Pinpoint the cell where the given text exists, returning its (x, y) midpoint coordinate. 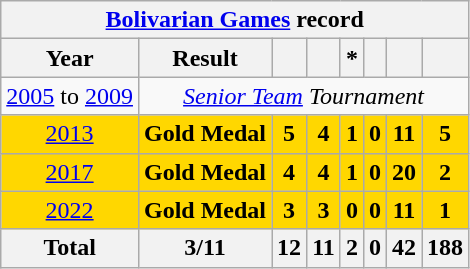
2013 (70, 134)
Senior Team Tournament (303, 96)
* (352, 58)
12 (290, 248)
20 (404, 172)
Result (204, 58)
Year (70, 58)
2022 (70, 210)
188 (446, 248)
Total (70, 248)
Bolivarian Games record (235, 20)
42 (404, 248)
3/11 (204, 248)
2017 (70, 172)
2005 to 2009 (70, 96)
